Detect which cell encompasses the target text, then output its (X, Y) center coordinate. 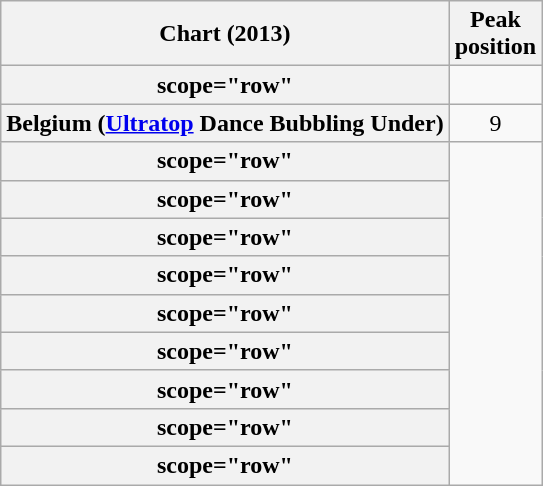
Belgium (Ultratop Dance Bubbling Under) (225, 123)
Chart (2013) (225, 34)
Peakposition (495, 34)
9 (495, 123)
